Output the [x, y] coordinate of the center of the cell containing the given text.  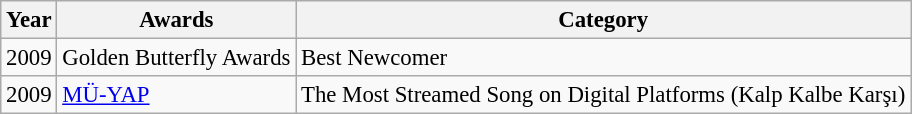
Year [29, 20]
MÜ-YAP [176, 95]
Category [604, 20]
Golden Butterfly Awards [176, 58]
Awards [176, 20]
Best Newcomer [604, 58]
The Most Streamed Song on Digital Platforms (Kalp Kalbe Karşı) [604, 95]
